Provide the [x, y] coordinate of the cell's center where the given text is located.  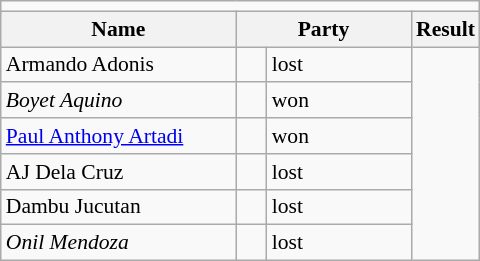
AJ Dela Cruz [118, 172]
Armando Adonis [118, 65]
Onil Mendoza [118, 243]
Name [118, 29]
Boyet Aquino [118, 101]
Paul Anthony Artadi [118, 136]
Party [324, 29]
Dambu Jucutan [118, 207]
Result [446, 29]
